Detect which cell encompasses the target text, then output its [X, Y] center coordinate. 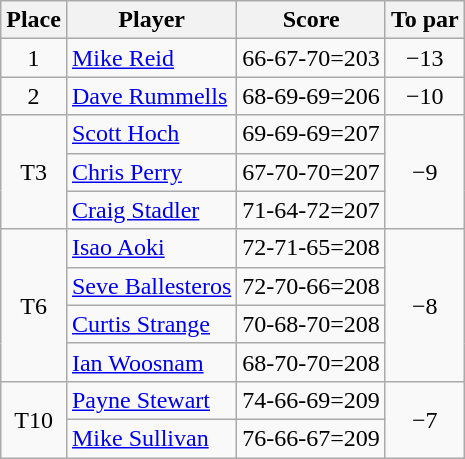
74-66-69=209 [312, 400]
72-70-66=208 [312, 286]
T3 [34, 172]
−9 [424, 172]
69-69-69=207 [312, 134]
68-70-70=208 [312, 362]
Scott Hoch [151, 134]
−8 [424, 305]
Mike Reid [151, 58]
Isao Aoki [151, 248]
Curtis Strange [151, 324]
71-64-72=207 [312, 210]
Dave Rummells [151, 96]
−13 [424, 58]
Player [151, 20]
−10 [424, 96]
Chris Perry [151, 172]
Mike Sullivan [151, 438]
Payne Stewart [151, 400]
Place [34, 20]
72-71-65=208 [312, 248]
−7 [424, 419]
67-70-70=207 [312, 172]
Craig Stadler [151, 210]
68-69-69=206 [312, 96]
2 [34, 96]
66-67-70=203 [312, 58]
Score [312, 20]
T6 [34, 305]
70-68-70=208 [312, 324]
1 [34, 58]
To par [424, 20]
Seve Ballesteros [151, 286]
T10 [34, 419]
76-66-67=209 [312, 438]
Ian Woosnam [151, 362]
